Locate the cell with the specified text and output its (X, Y) center coordinate. 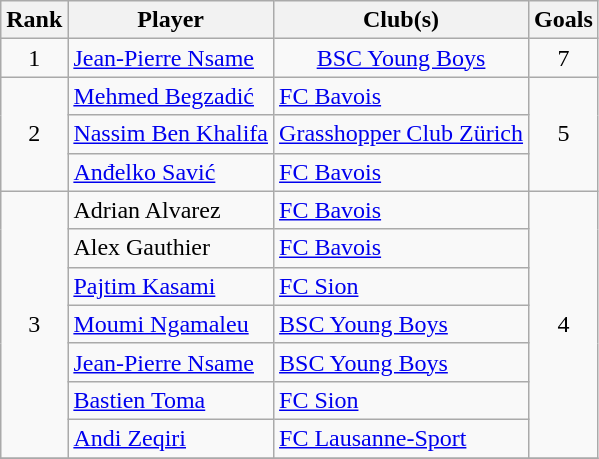
3 (34, 324)
Bastien Toma (171, 400)
4 (564, 324)
Rank (34, 20)
2 (34, 134)
Moumi Ngamaleu (171, 324)
Anđelko Savić (171, 172)
Nassim Ben Khalifa (171, 134)
Goals (564, 20)
Adrian Alvarez (171, 210)
Andi Zeqiri (171, 438)
Grasshopper Club Zürich (402, 134)
7 (564, 58)
Player (171, 20)
1 (34, 58)
Mehmed Begzadić (171, 96)
Alex Gauthier (171, 248)
Pajtim Kasami (171, 286)
FC Lausanne-Sport (402, 438)
5 (564, 134)
Club(s) (402, 20)
